Return [x, y] of the center of cell containing provided text 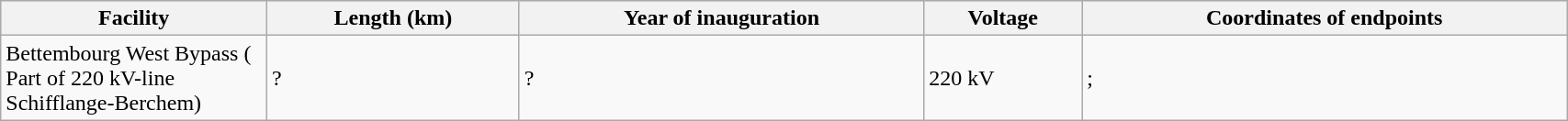
Length (km) [393, 18]
Facility [134, 18]
Coordinates of endpoints [1325, 18]
220 kV [1003, 78]
Year of inauguration [721, 18]
; [1325, 78]
Bettembourg West Bypass ( Part of 220 kV-line Schifflange-Berchem) [134, 78]
Voltage [1003, 18]
